Return the (x, y) coordinate for the center point of the cell that contains the specified text.  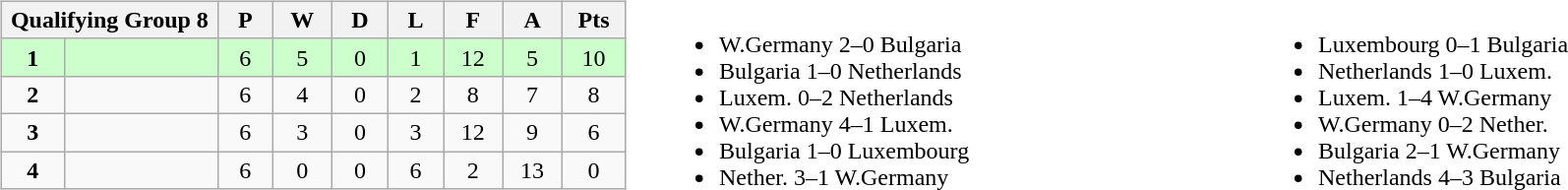
9 (532, 132)
A (532, 20)
7 (532, 95)
L (415, 20)
W (302, 20)
P (246, 20)
F (473, 20)
D (360, 20)
13 (532, 170)
Qualifying Group 8 (109, 20)
Pts (593, 20)
10 (593, 57)
